Determine the [X, Y] coordinate at the center of the cell enclosing the given text.  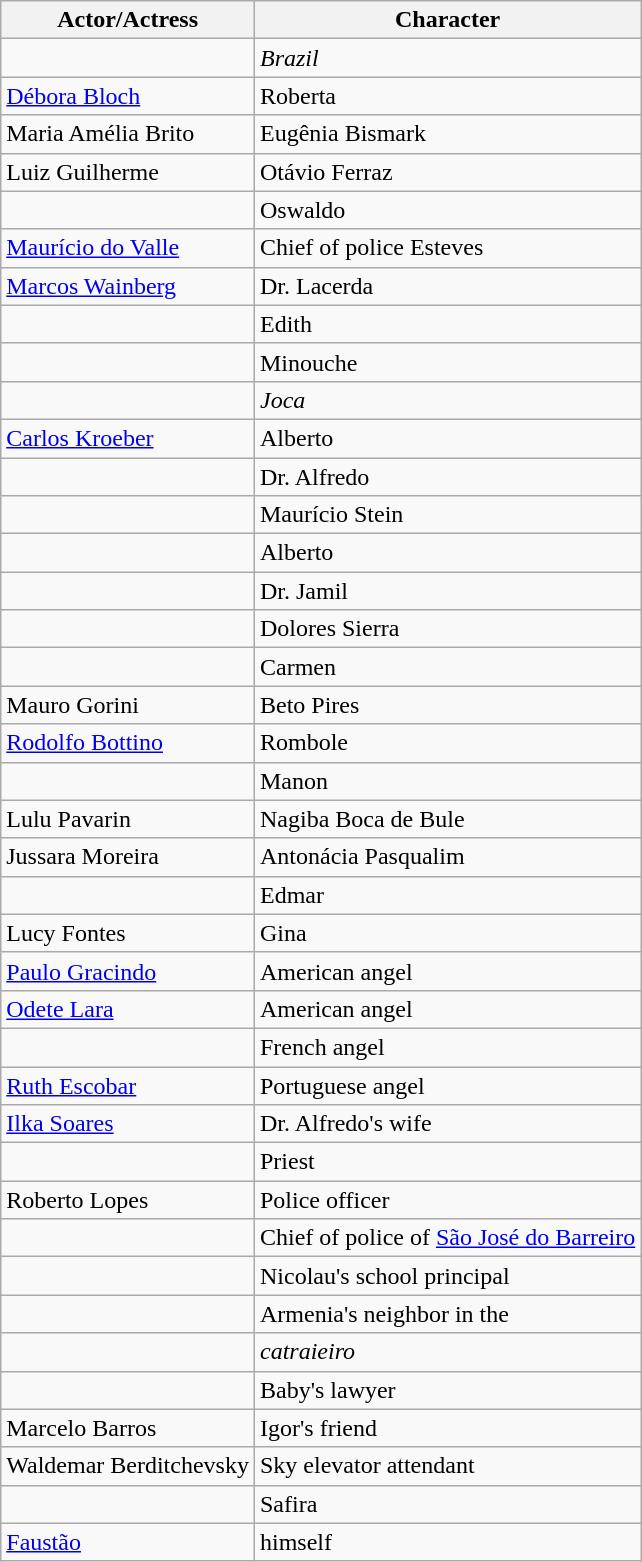
Priest [447, 1162]
French angel [447, 1047]
Paulo Gracindo [128, 971]
catraieiro [447, 1352]
Dolores Sierra [447, 629]
Maurício Stein [447, 515]
Odete Lara [128, 1009]
Mauro Gorini [128, 705]
Armenia's neighbor in the [447, 1314]
Maurício do Valle [128, 248]
Ruth Escobar [128, 1085]
Police officer [447, 1200]
Roberta [447, 96]
Chief of police of São José do Barreiro [447, 1238]
Gina [447, 933]
Actor/Actress [128, 20]
Rombole [447, 743]
Luiz Guilherme [128, 172]
Brazil [447, 58]
Dr. Alfredo [447, 477]
Débora Bloch [128, 96]
Dr. Jamil [447, 591]
Roberto Lopes [128, 1200]
Edmar [447, 895]
Jussara Moreira [128, 857]
Edith [447, 324]
Carmen [447, 667]
himself [447, 1542]
Nagiba Boca de Bule [447, 819]
Character [447, 20]
Beto Pires [447, 705]
Joca [447, 400]
Marcelo Barros [128, 1428]
Carlos Kroeber [128, 438]
Igor's friend [447, 1428]
Oswaldo [447, 210]
Otávio Ferraz [447, 172]
Minouche [447, 362]
Ilka Soares [128, 1124]
Sky elevator attendant [447, 1466]
Antonácia Pasqualim [447, 857]
Lucy Fontes [128, 933]
Marcos Wainberg [128, 286]
Waldemar Berditchevsky [128, 1466]
Rodolfo Bottino [128, 743]
Manon [447, 781]
Baby's lawyer [447, 1390]
Dr. Alfredo's wife [447, 1124]
Portuguese angel [447, 1085]
Nicolau's school principal [447, 1276]
Dr. Lacerda [447, 286]
Chief of police Esteves [447, 248]
Eugênia Bismark [447, 134]
Maria Amélia Brito [128, 134]
Faustão [128, 1542]
Lulu Pavarin [128, 819]
Safira [447, 1504]
